Output the (X, Y) coordinate of the center of the cell containing the given text.  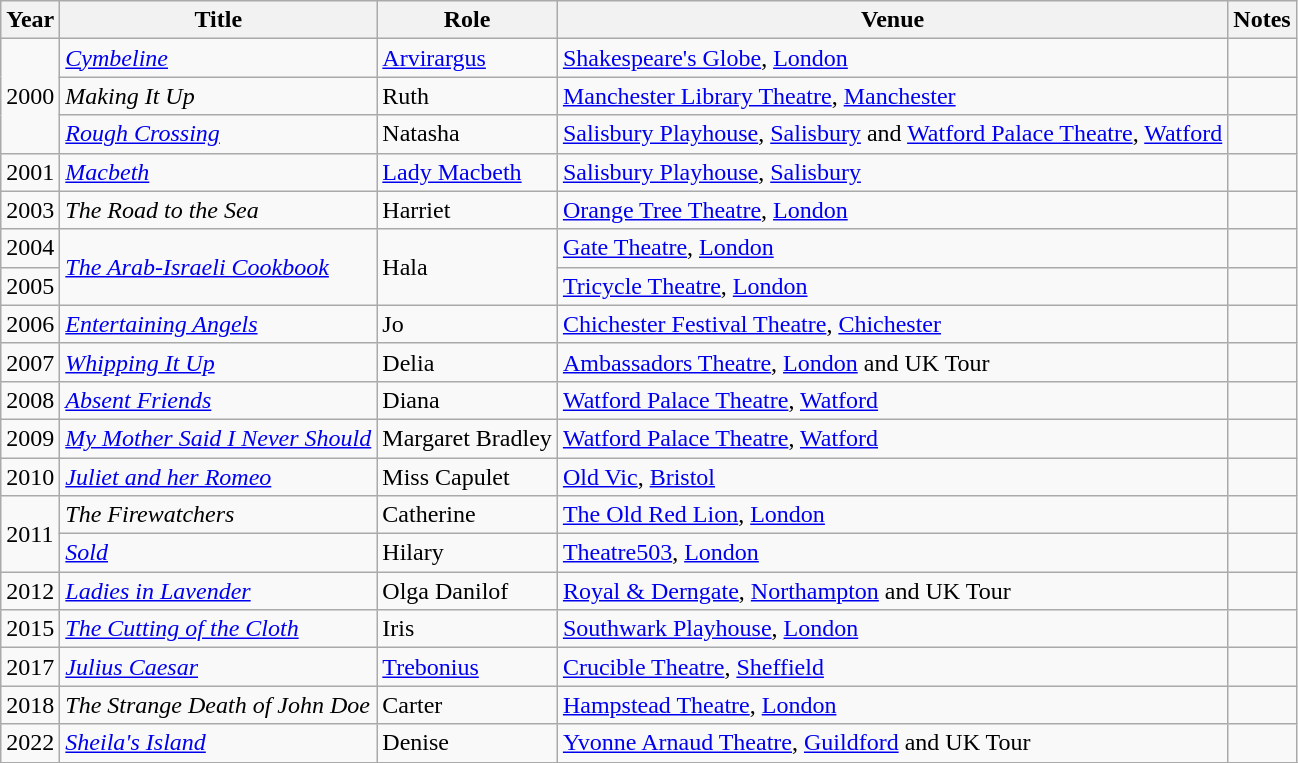
Orange Tree Theatre, London (892, 210)
Iris (468, 629)
Delia (468, 362)
Rough Crossing (218, 134)
Manchester Library Theatre, Manchester (892, 96)
2000 (30, 96)
2022 (30, 743)
Royal & Derngate, Northampton and UK Tour (892, 591)
The Strange Death of John Doe (218, 705)
The Road to the Sea (218, 210)
The Arab-Israeli Cookbook (218, 267)
Ambassadors Theatre, London and UK Tour (892, 362)
Shakespeare's Globe, London (892, 58)
Southwark Playhouse, London (892, 629)
Macbeth (218, 172)
2009 (30, 438)
Olga Danilof (468, 591)
Julius Caesar (218, 667)
Natasha (468, 134)
2012 (30, 591)
2006 (30, 324)
Hala (468, 267)
The Old Red Lion, London (892, 515)
Chichester Festival Theatre, Chichester (892, 324)
Harriet (468, 210)
Hilary (468, 553)
Year (30, 20)
Margaret Bradley (468, 438)
Theatre503, London (892, 553)
2010 (30, 477)
2001 (30, 172)
Sheila's Island (218, 743)
Denise (468, 743)
Lady Macbeth (468, 172)
Entertaining Angels (218, 324)
2018 (30, 705)
Title (218, 20)
2003 (30, 210)
Notes (1262, 20)
Cymbeline (218, 58)
Diana (468, 400)
Yvonne Arnaud Theatre, Guildford and UK Tour (892, 743)
Hampstead Theatre, London (892, 705)
Miss Capulet (468, 477)
Tricycle Theatre, London (892, 286)
Trebonius (468, 667)
Old Vic, Bristol (892, 477)
Ruth (468, 96)
2004 (30, 248)
Carter (468, 705)
Making It Up (218, 96)
2015 (30, 629)
Salisbury Playhouse, Salisbury (892, 172)
2005 (30, 286)
Salisbury Playhouse, Salisbury and Watford Palace Theatre, Watford (892, 134)
My Mother Said I Never Should (218, 438)
Ladies in Lavender (218, 591)
2008 (30, 400)
Jo (468, 324)
Crucible Theatre, Sheffield (892, 667)
2011 (30, 534)
Absent Friends (218, 400)
2007 (30, 362)
Whipping It Up (218, 362)
Role (468, 20)
Gate Theatre, London (892, 248)
2017 (30, 667)
The Firewatchers (218, 515)
The Cutting of the Cloth (218, 629)
Juliet and her Romeo (218, 477)
Venue (892, 20)
Sold (218, 553)
Arvirargus (468, 58)
Catherine (468, 515)
